Pinpoint the cell where the given text exists, returning its (X, Y) midpoint coordinate. 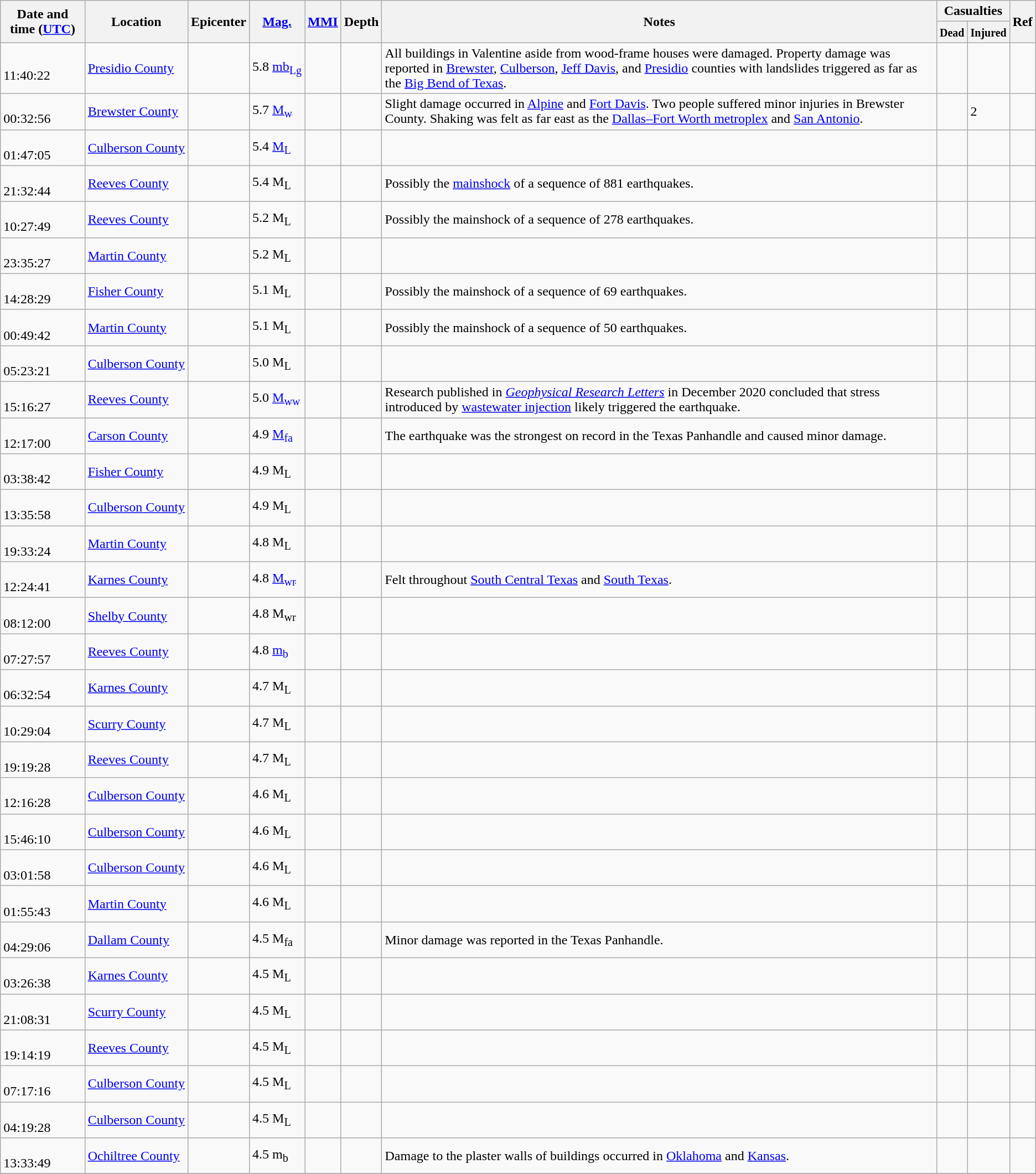
05:23:21 (43, 363)
12:16:28 (43, 796)
Dead (952, 32)
Mag. (277, 22)
23:35:27 (43, 256)
Location (136, 22)
Ref (1023, 22)
13:33:49 (43, 1156)
12:24:41 (43, 580)
Possibly the mainshock of a sequence of 50 earthquakes. (659, 328)
Brewster County (136, 112)
21:08:31 (43, 1012)
19:19:28 (43, 759)
12:17:00 (43, 435)
4.5 Mfa (277, 940)
5.0 ML (277, 363)
5.7 Mw (277, 112)
13:35:58 (43, 508)
21:32:44 (43, 184)
19:14:19 (43, 1048)
Casualties (973, 11)
06:32:54 (43, 687)
10:27:49 (43, 219)
Injured (988, 32)
15:16:27 (43, 400)
00:49:42 (43, 328)
04:19:28 (43, 1120)
03:26:38 (43, 975)
Felt throughout South Central Texas and South Texas. (659, 580)
Date and time (UTC) (43, 22)
01:55:43 (43, 903)
Dallam County (136, 940)
5.8 mbLg (277, 68)
07:27:57 (43, 652)
4.8 ML (277, 544)
5.0 Mww (277, 400)
Possibly the mainshock of a sequence of 69 earthquakes. (659, 291)
4.5 mb (277, 1156)
MMI (323, 22)
Possibly the mainshock of a sequence of 278 earthquakes. (659, 219)
4.9 Mfa (277, 435)
03:38:42 (43, 472)
01:47:05 (43, 147)
07:17:16 (43, 1084)
4.8 mb (277, 652)
14:28:29 (43, 291)
10:29:04 (43, 724)
11:40:22 (43, 68)
04:29:06 (43, 940)
2 (988, 112)
Shelby County (136, 616)
03:01:58 (43, 868)
Epicenter (219, 22)
Presidio County (136, 68)
The earthquake was the strongest on record in the Texas Panhandle and caused minor damage. (659, 435)
Depth (361, 22)
19:33:24 (43, 544)
00:32:56 (43, 112)
Minor damage was reported in the Texas Panhandle. (659, 940)
Ochiltree County (136, 1156)
15:46:10 (43, 831)
Notes (659, 22)
08:12:00 (43, 616)
Damage to the plaster walls of buildings occurred in Oklahoma and Kansas. (659, 1156)
Carson County (136, 435)
Possibly the mainshock of a sequence of 881 earthquakes. (659, 184)
